Capture the cell that displays the provided text and extract its [X, Y] central coordinate. 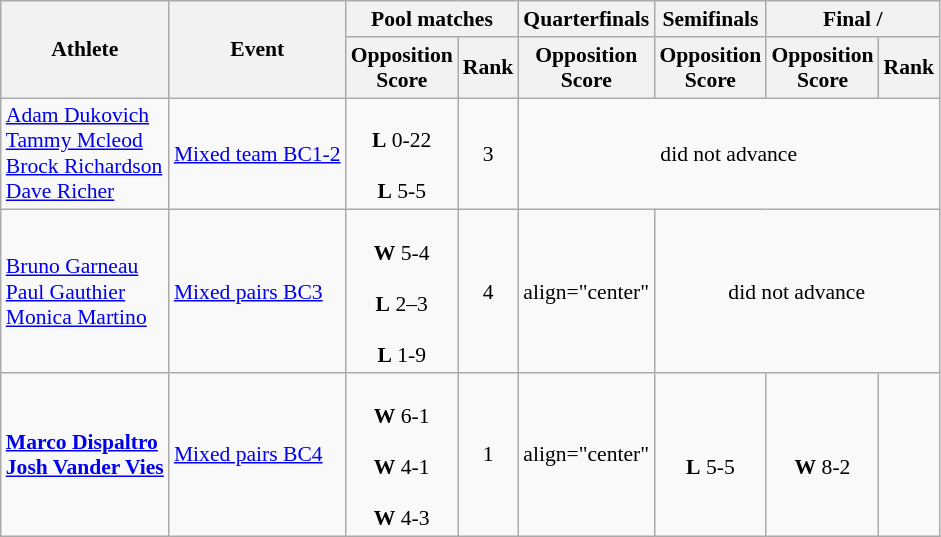
Final / [852, 19]
W 6-1W 4-1W 4-3 [402, 454]
Marco DispaltroJosh Vander Vies [85, 454]
Adam DukovichTammy McleodBrock RichardsonDave Richer [85, 154]
Mixed team BC1-2 [258, 154]
Pool matches [432, 19]
Mixed pairs BC3 [258, 292]
Athlete [85, 50]
Mixed pairs BC4 [258, 454]
Event [258, 50]
L 0-22L 5-5 [402, 154]
Quarterfinals [586, 19]
Semifinals [710, 19]
Bruno GarneauPaul GauthierMonica Martino [85, 292]
W 8-2 [822, 454]
W 5-4L 2–3L 1-9 [402, 292]
1 [488, 454]
L 5-5 [710, 454]
4 [488, 292]
3 [488, 154]
